Find where the given text appears and provide that cell's center as [X, Y] coordinate. 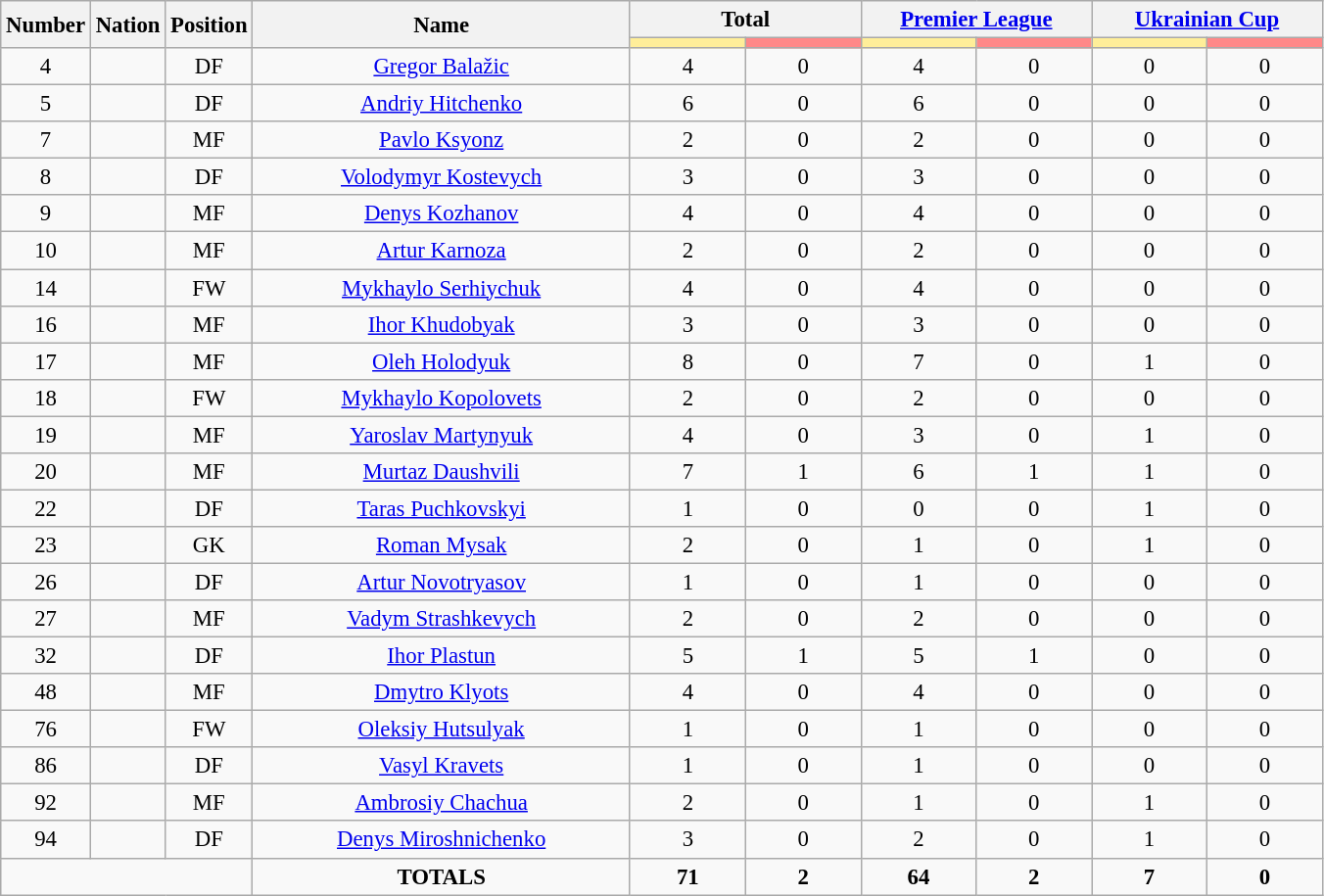
Murtaz Daushvili [442, 472]
GK [210, 545]
10 [46, 251]
17 [46, 361]
9 [46, 214]
18 [46, 398]
Ihor Plastun [442, 656]
Mykhaylo Serhiychuk [442, 288]
26 [46, 582]
94 [46, 840]
Oleksiy Hutsulyak [442, 730]
Roman Mysak [442, 545]
20 [46, 472]
Ambrosiy Chachua [442, 803]
14 [46, 288]
86 [46, 766]
Vasyl Kravets [442, 766]
48 [46, 692]
32 [46, 656]
Andriy Hitchenko [442, 104]
76 [46, 730]
64 [919, 876]
Taras Puchkovskyi [442, 508]
Oleh Holodyuk [442, 361]
Artur Karnoza [442, 251]
16 [46, 324]
Pavlo Ksyonz [442, 140]
Ihor Khudobyak [442, 324]
27 [46, 619]
Ukrainian Cup [1207, 20]
Total [745, 20]
Artur Novotryasov [442, 582]
22 [46, 508]
Number [46, 24]
Name [442, 24]
Nation [127, 24]
Gregor Balažic [442, 67]
Volodymyr Kostevych [442, 177]
Position [210, 24]
71 [687, 876]
Yaroslav Martynyuk [442, 435]
Dmytro Klyots [442, 692]
Premier League [976, 20]
19 [46, 435]
92 [46, 803]
Vadym Strashkevych [442, 619]
TOTALS [442, 876]
23 [46, 545]
Denys Miroshnichenko [442, 840]
Denys Kozhanov [442, 214]
Mykhaylo Kopolovets [442, 398]
